Pinpoint the cell where the given text exists, returning its [X, Y] midpoint coordinate. 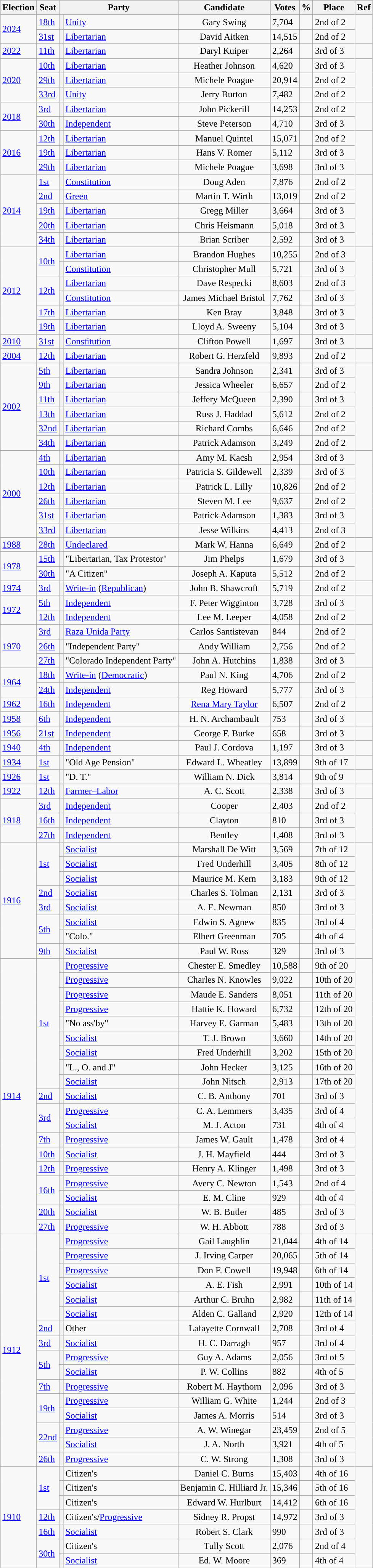
Citizen's/Progressive [121, 1517]
Steve Peterson [224, 124]
14,412 [285, 1502]
Daniel C. Burns [224, 1473]
Brandon Hughes [224, 254]
Amy M. Kacsh [224, 458]
Lee M. Leeper [224, 617]
2,131 [285, 893]
1964 [18, 683]
2,913 [285, 1081]
Patricia S. Gildewell [224, 472]
1922 [18, 791]
3,698 [285, 167]
1,383 [285, 516]
2,592 [285, 240]
701 [285, 1096]
1,244 [285, 1401]
Sidney R. Propst [224, 1517]
George F. Burke [224, 733]
5,483 [285, 1023]
2,076 [285, 1546]
James A. Morris [224, 1415]
W. B. Butler [224, 1212]
14th of 20 [334, 1038]
1,543 [285, 1183]
Ed. W. Moore [224, 1560]
Jeffery McQueen [224, 399]
2018 [18, 116]
9th of 17 [334, 762]
11th of 14 [334, 1299]
Arthur C. Bruhn [224, 1299]
15,346 [285, 1488]
1918 [18, 820]
13th [48, 414]
2,991 [285, 1285]
4,413 [285, 530]
10th of 14 [334, 1285]
4,620 [285, 66]
Daryl Kuiper [224, 51]
2,390 [285, 399]
Avery C. Newton [224, 1183]
Jessica Wheeler [224, 385]
Robert M. Haythorn [224, 1386]
5,512 [285, 574]
1,408 [285, 835]
485 [285, 1212]
Party [119, 8]
Charles S. Tolman [224, 893]
Raza Unida Party [121, 631]
9,022 [285, 980]
2004 [18, 356]
929 [285, 1198]
John B. Shawcroft [224, 588]
2,756 [285, 646]
658 [285, 733]
Candidate [224, 8]
514 [285, 1415]
Hans V. Romer [224, 153]
12th of 14 [334, 1314]
15,403 [285, 1473]
1,478 [285, 1140]
705 [285, 937]
6th of 16 [334, 1502]
4,706 [285, 675]
"A Citizen" [121, 574]
11th of 20 [334, 994]
2010 [18, 341]
Joseph A. Kaputa [224, 574]
C. A. Lemmers [224, 1111]
"Colorado Independent Party" [121, 661]
Ref [364, 8]
1910 [18, 1517]
2,982 [285, 1299]
3,435 [285, 1111]
David Aitken [224, 37]
Russ J. Haddad [224, 414]
Marshall De Witt [224, 849]
Jesse Wilkins [224, 530]
H. N. Archambault [224, 719]
5,612 [285, 414]
1974 [18, 588]
2014 [18, 211]
1914 [18, 1096]
Lafayette Cornwall [224, 1328]
Brian Scriber [224, 240]
"Colo." [121, 937]
4,710 [285, 124]
Edwin S. Agnew [224, 922]
2016 [18, 153]
"L., O. and J" [121, 1067]
T. J. Brown [224, 1038]
10,255 [285, 254]
3,660 [285, 1038]
1934 [18, 762]
F. Peter Wigginton [224, 602]
1972 [18, 610]
3,405 [285, 864]
2012 [18, 291]
8,051 [285, 994]
Steven M. Lee [224, 501]
Reg Howard [224, 690]
3rd of 5 [334, 1358]
3,848 [285, 312]
1926 [18, 777]
10,588 [285, 966]
Christopher Mull [224, 269]
Guy A. Adams [224, 1358]
Paul W. Ross [224, 951]
Heather Johnson [224, 66]
753 [285, 719]
990 [285, 1531]
Seat [48, 8]
8th of 12 [334, 864]
13,899 [285, 762]
Martin T. Wirth [224, 196]
957 [285, 1343]
Manuel Quintel [224, 138]
Mark W. Hanna [224, 545]
810 [285, 820]
731 [285, 1125]
2002 [18, 406]
Chris Heismann [224, 225]
1988 [18, 545]
2020 [18, 80]
8,603 [285, 283]
14,253 [285, 109]
21,044 [285, 1241]
835 [285, 922]
Hattie K. Howard [224, 1009]
9,637 [285, 501]
1916 [18, 900]
John Hecker [224, 1067]
Votes [285, 8]
3,814 [285, 777]
Maude E. Sanders [224, 994]
13th of 20 [334, 1023]
5,104 [285, 327]
W. H. Abbott [224, 1227]
850 [285, 908]
6,646 [285, 429]
Doug Aden [224, 182]
"Independent Party" [121, 646]
Lloyd A. Sweeny [224, 327]
John Nitsch [224, 1081]
7,704 [285, 22]
1,197 [285, 748]
5,777 [285, 690]
5,018 [285, 225]
Rena Mary Taylor [224, 704]
3,202 [285, 1052]
Green [121, 196]
Henry A. Klinger [224, 1169]
1978 [18, 566]
Election [18, 8]
Ken Bray [224, 312]
7,482 [285, 95]
Jim Phelps [224, 559]
4th of 16 [334, 1473]
2,341 [285, 370]
Paul J. Cordova [224, 748]
16th of 20 [334, 1067]
10th of 20 [334, 980]
Dave Respecki [224, 283]
1,838 [285, 661]
14,972 [285, 1517]
10,826 [285, 487]
2nd of 5 [334, 1430]
9th of 9 [334, 777]
3,569 [285, 849]
Tully Scott [224, 1546]
3,664 [285, 211]
6,507 [285, 704]
5th of 16 [334, 1488]
Gregg Miller [224, 211]
3,921 [285, 1444]
444 [285, 1154]
1,697 [285, 341]
13,019 [285, 196]
7,762 [285, 298]
2,056 [285, 1358]
James W. Gault [224, 1140]
"Libertarian, Tax Protestor" [121, 559]
Benjamin C. Hilliard Jr. [224, 1488]
20,914 [285, 80]
Andy William [224, 646]
John Pickerill [224, 109]
"D. T." [121, 777]
A. W. Winegar [224, 1430]
12th of 20 [334, 1009]
369 [285, 1560]
Undeclared [121, 545]
17th [48, 312]
2024 [18, 29]
Cooper [224, 806]
20,065 [285, 1256]
1958 [18, 719]
3,728 [285, 602]
H. C. Darragh [224, 1343]
Maurice M. Kern [224, 878]
14,515 [285, 37]
23,459 [285, 1430]
6,649 [285, 545]
1,308 [285, 1459]
9,893 [285, 356]
Gail Laughlin [224, 1241]
1970 [18, 646]
329 [285, 951]
Edward W. Hurlburt [224, 1502]
19,948 [285, 1270]
15,071 [285, 138]
Harvey E. Garman [224, 1023]
A. E. Fish [224, 1285]
E. M. Cline [224, 1198]
J. Irving Carper [224, 1256]
5,112 [285, 153]
Chester E. Smedley [224, 966]
C. B. Anthony [224, 1096]
22nd [48, 1437]
"No ass'by" [121, 1023]
A. E. Newman [224, 908]
4,058 [285, 617]
2,338 [285, 791]
Alden C. Galland [224, 1314]
Write-in (Republican) [121, 588]
9th of 12 [334, 878]
Carlos Santistevan [224, 631]
17th of 20 [334, 1081]
2,708 [285, 1328]
William N. Dick [224, 777]
28th [48, 545]
Edward L. Wheatley [224, 762]
2,264 [285, 51]
2022 [18, 51]
1,498 [285, 1169]
Clifton Powell [224, 341]
John A. Hutchins [224, 661]
Elbert Greenman [224, 937]
Farmer–Labor [121, 791]
3,183 [285, 878]
24th [48, 690]
2,920 [285, 1314]
Richard Combs [224, 429]
Robert G. Herzfeld [224, 356]
James Michael Bristol [224, 298]
6th [48, 719]
2,339 [285, 472]
Write-in (Democratic) [121, 675]
7th of 12 [334, 849]
1956 [18, 733]
% [306, 8]
M. J. Acton [224, 1125]
William G. White [224, 1401]
32nd [48, 429]
2,954 [285, 458]
"Old Age Pension" [121, 762]
2,096 [285, 1386]
Patrick L. Lilly [224, 487]
Paul N. King [224, 675]
Charles N. Knowles [224, 980]
Sandra Johnson [224, 370]
C. W. Strong [224, 1459]
6,732 [285, 1009]
Bentley [224, 835]
2000 [18, 494]
6th of 14 [334, 1270]
5th of 14 [334, 1256]
J. A. North [224, 1444]
Clayton [224, 820]
A. C. Scott [224, 791]
15th of 20 [334, 1052]
5,721 [285, 269]
9th of 20 [334, 966]
Robert S. Clark [224, 1531]
Other [121, 1328]
5,719 [285, 588]
Jerry Burton [224, 95]
788 [285, 1227]
Place [334, 8]
882 [285, 1372]
2,403 [285, 806]
1940 [18, 748]
6,657 [285, 385]
21st [48, 733]
1912 [18, 1350]
4th of 14 [334, 1241]
Don F. Cowell [224, 1270]
7,876 [285, 182]
15th [48, 559]
P. W. Collins [224, 1372]
844 [285, 631]
1,679 [285, 559]
1962 [18, 704]
3,125 [285, 1067]
Gary Swing [224, 22]
3,249 [285, 443]
J. H. Mayfield [224, 1154]
